Output the (x, y) coordinate of the center of the cell containing the given text.  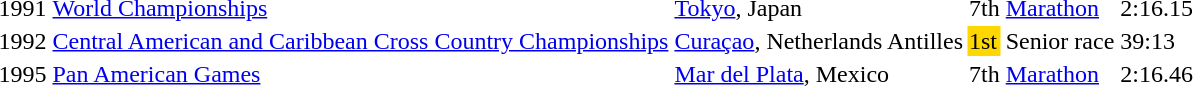
Central American and Caribbean Cross Country Championships (360, 41)
1st (985, 41)
Senior race (1060, 41)
Curaçao, Netherlands Antilles (819, 41)
